For the text-containing cell, return its midpoint in (X, Y) coordinate format. 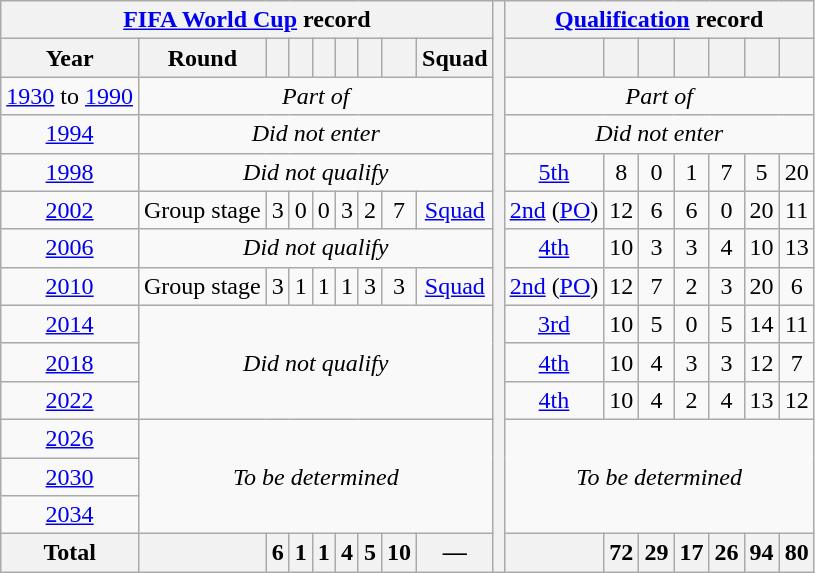
2006 (70, 248)
2002 (70, 210)
5th (554, 172)
94 (762, 553)
2010 (70, 286)
26 (726, 553)
80 (796, 553)
17 (692, 553)
FIFA World Cup record (247, 20)
2026 (70, 438)
2018 (70, 362)
Round (202, 58)
Total (70, 553)
2034 (70, 515)
14 (762, 324)
72 (622, 553)
2014 (70, 324)
2022 (70, 400)
1994 (70, 134)
8 (622, 172)
1930 to 1990 (70, 96)
Qualification record (659, 20)
29 (656, 553)
1998 (70, 172)
Year (70, 58)
2030 (70, 477)
3rd (554, 324)
— (455, 553)
